Pinpoint the cell where the given text exists, returning its [x, y] midpoint coordinate. 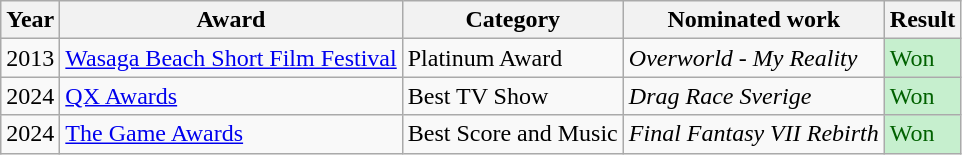
Drag Race Sverige [754, 96]
Best TV Show [512, 96]
Nominated work [754, 20]
Result [922, 20]
Wasaga Beach Short Film Festival [231, 58]
The Game Awards [231, 134]
Year [30, 20]
Overworld - My Reality [754, 58]
2013 [30, 58]
Final Fantasy VII Rebirth [754, 134]
Platinum Award [512, 58]
Award [231, 20]
Best Score and Music [512, 134]
Category [512, 20]
QX Awards [231, 96]
